Return the (x, y) coordinate for the center point of the cell that contains the specified text.  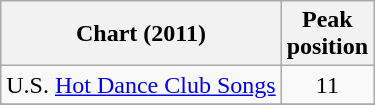
Chart (2011) (141, 34)
11 (327, 85)
U.S. Hot Dance Club Songs (141, 85)
Peakposition (327, 34)
